Return [x, y] of the center of cell containing provided text 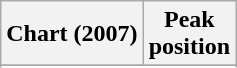
Chart (2007) [72, 34]
Peakposition [189, 34]
